Scan for the cell matching the given text and deliver its [X, Y] coordinate at center. 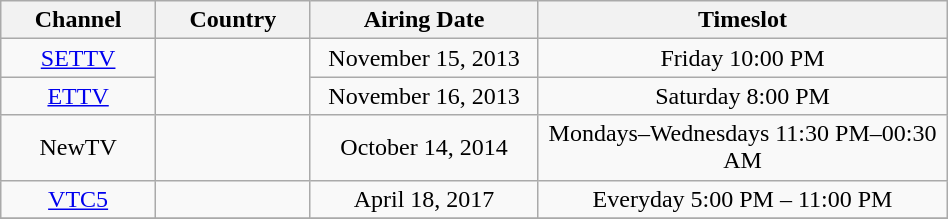
Everyday 5:00 PM – 11:00 PM [743, 199]
Timeslot [743, 20]
October 14, 2014 [424, 148]
VTC5 [78, 199]
Friday 10:00 PM [743, 58]
Airing Date [424, 20]
Mondays–Wednesdays 11:30 PM–00:30 AM [743, 148]
Country [234, 20]
November 15, 2013 [424, 58]
April 18, 2017 [424, 199]
November 16, 2013 [424, 96]
SETTV [78, 58]
Saturday 8:00 PM [743, 96]
NewTV [78, 148]
Channel [78, 20]
ETTV [78, 96]
